Detect which cell encompasses the target text, then output its (x, y) center coordinate. 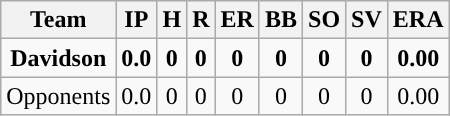
SO (324, 20)
R (201, 20)
BB (280, 20)
Davidson (58, 58)
Opponents (58, 96)
SV (367, 20)
H (172, 20)
ERA (418, 20)
Team (58, 20)
IP (136, 20)
ER (237, 20)
